Return the [x, y] coordinate for the center point of the cell that contains the specified text.  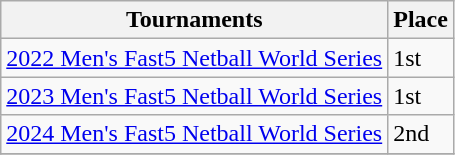
2022 Men's Fast5 Netball World Series [194, 58]
2024 Men's Fast5 Netball World Series [194, 134]
Tournaments [194, 20]
2nd [421, 134]
2023 Men's Fast5 Netball World Series [194, 96]
Place [421, 20]
